From the cell containing the given text, extract its center point as [x, y] coordinate. 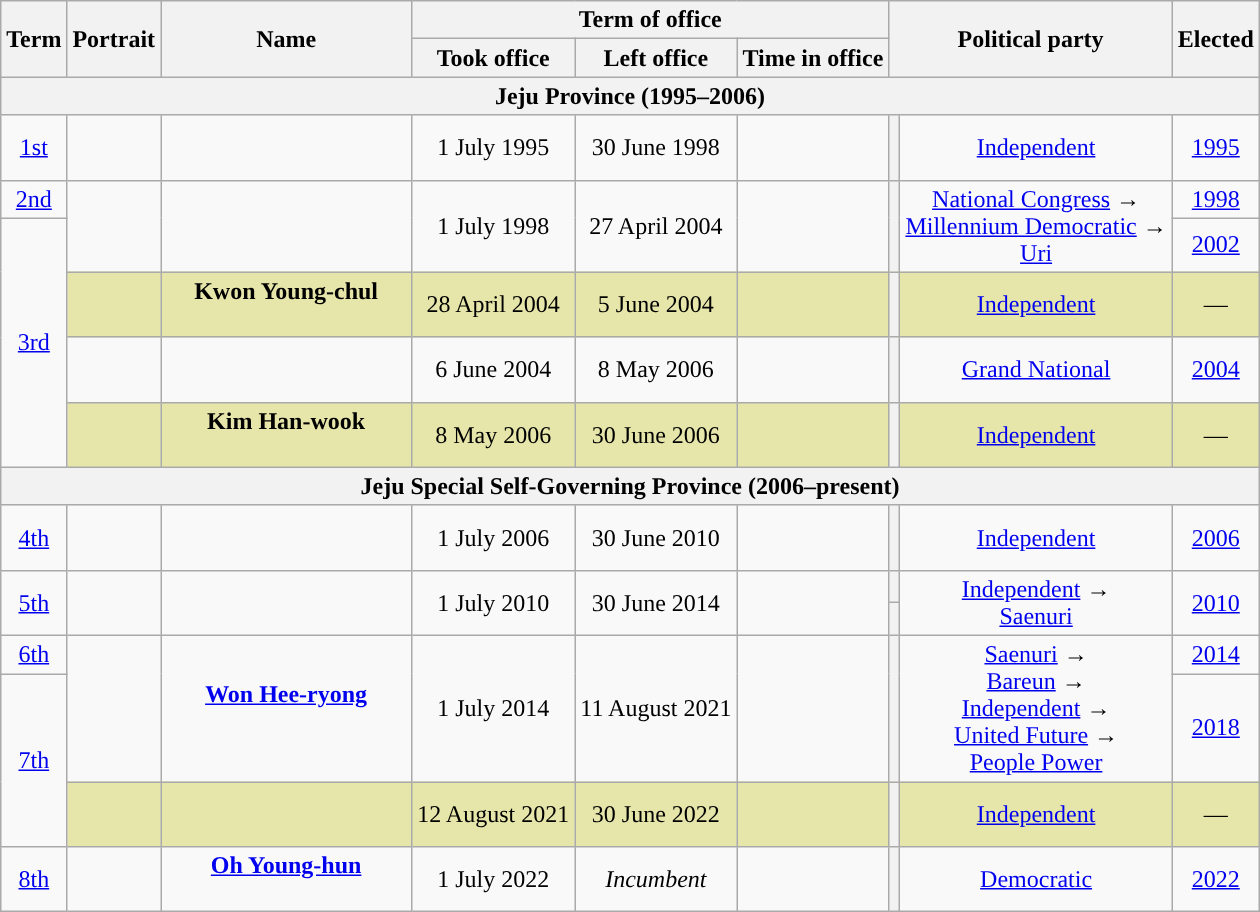
30 June 1998 [656, 148]
2002 [1216, 245]
Took office [494, 58]
2006 [1216, 538]
Portrait [114, 39]
6 June 2004 [494, 370]
1995 [1216, 148]
Time in office [813, 58]
28 April 2004 [494, 304]
12 August 2021 [494, 814]
30 June 2006 [656, 434]
4th [34, 538]
Kim Han-wook [286, 434]
Kwon Young-chul [286, 304]
6th [34, 654]
3rd [34, 342]
2004 [1216, 370]
Independent →Saenuri [1036, 602]
7th [34, 760]
1 July 2006 [494, 538]
2022 [1216, 880]
2014 [1216, 654]
National Congress →Millennium Democratic →Uri [1036, 226]
Grand National [1036, 370]
8th [34, 880]
Jeju Special Self-Governing Province (2006–present) [630, 486]
30 June 2010 [656, 538]
1st [34, 148]
1 July 2010 [494, 602]
5th [34, 602]
2018 [1216, 728]
Incumbent [656, 880]
1 July 1995 [494, 148]
2010 [1216, 602]
Won Hee-ryong [286, 708]
1 July 2022 [494, 880]
Name [286, 39]
5 June 2004 [656, 304]
Term of office [650, 20]
Left office [656, 58]
11 August 2021 [656, 708]
Democratic [1036, 880]
Jeju Province (1995–2006) [630, 96]
Elected [1216, 39]
30 June 2022 [656, 814]
30 June 2014 [656, 602]
1998 [1216, 199]
2nd [34, 199]
1 July 1998 [494, 226]
Oh Young-hun [286, 880]
1 July 2014 [494, 708]
27 April 2004 [656, 226]
Saenuri →Bareun →Independent →United Future →People Power [1036, 708]
Political party [1030, 39]
Term [34, 39]
